Locate the cell with the specified text and output its [X, Y] center coordinate. 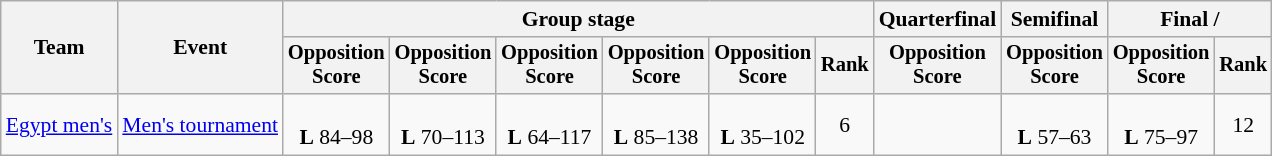
L 85–138 [656, 124]
L 57–63 [1054, 124]
Final / [1190, 19]
L 70–113 [444, 124]
L 64–117 [550, 124]
L 84–98 [336, 124]
Quarterfinal [938, 19]
Event [200, 48]
Egypt men's [60, 124]
Group stage [578, 19]
Team [60, 48]
L 75–97 [1162, 124]
L 35–102 [762, 124]
Semifinal [1054, 19]
12 [1243, 124]
6 [845, 124]
Men's tournament [200, 124]
